Scan for the cell matching the given text and deliver its [X, Y] coordinate at center. 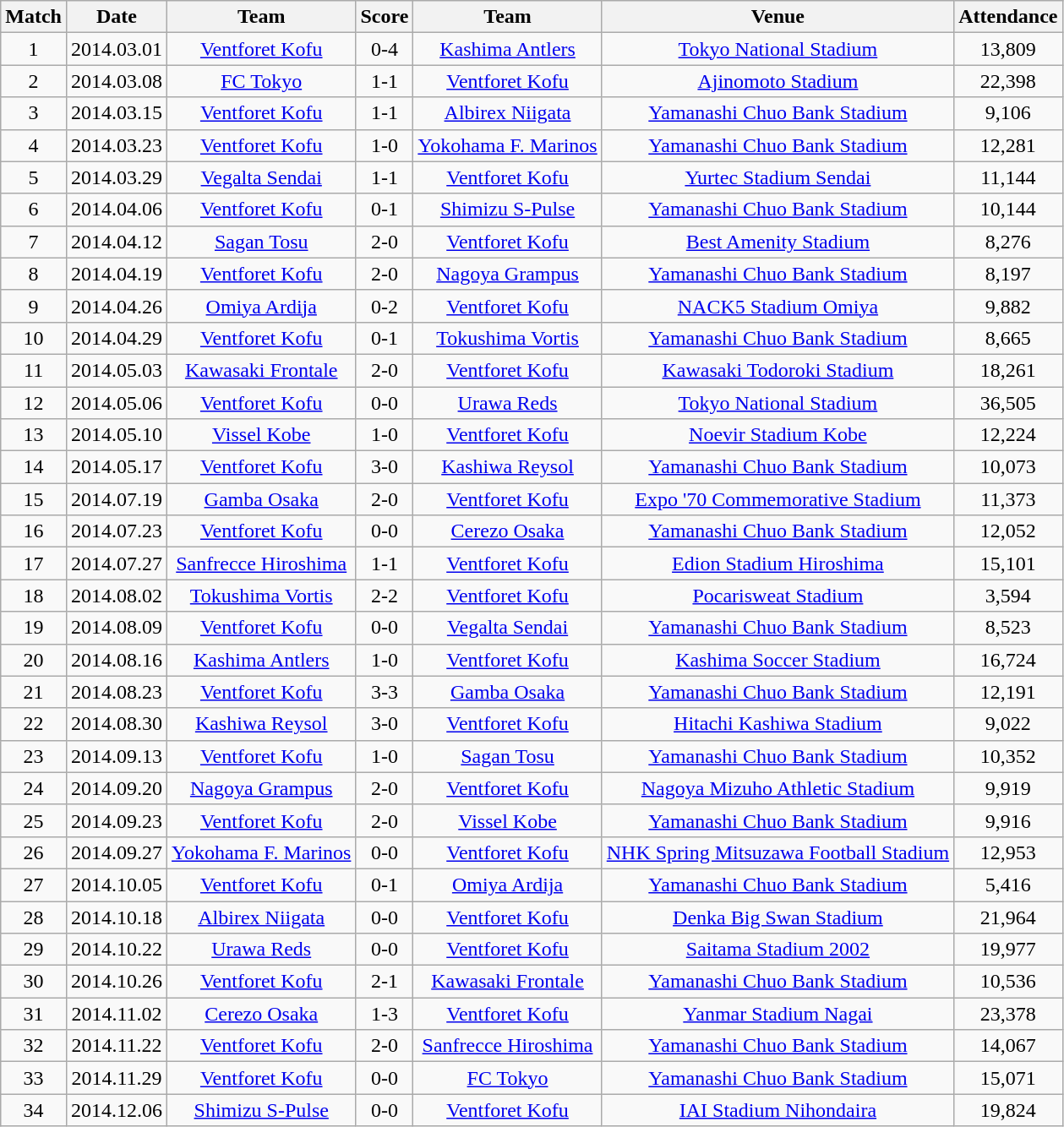
12,224 [1008, 435]
9,919 [1008, 788]
21 [34, 692]
19,824 [1008, 1110]
10,073 [1008, 467]
1-3 [385, 1014]
2014.03.23 [117, 145]
Venue [778, 17]
2014.08.02 [117, 596]
4 [34, 145]
14 [34, 467]
2014.04.26 [117, 306]
2014.05.17 [117, 467]
2014.08.30 [117, 724]
2014.04.19 [117, 274]
2014.03.01 [117, 49]
Match [34, 17]
1 [34, 49]
27 [34, 885]
2014.09.13 [117, 756]
22,398 [1008, 81]
23,378 [1008, 1014]
12,052 [1008, 531]
16 [34, 531]
5,416 [1008, 885]
10,352 [1008, 756]
32 [34, 1046]
3-3 [385, 692]
29 [34, 950]
2-1 [385, 982]
2014.08.09 [117, 628]
7 [34, 242]
10,144 [1008, 210]
8,665 [1008, 338]
15 [34, 499]
15,071 [1008, 1078]
Date [117, 17]
20 [34, 660]
2014.03.15 [117, 113]
22 [34, 724]
Hitachi Kashiwa Stadium [778, 724]
19,977 [1008, 950]
24 [34, 788]
2014.03.29 [117, 177]
2014.04.06 [117, 210]
Edion Stadium Hiroshima [778, 563]
9,106 [1008, 113]
28 [34, 917]
9,916 [1008, 820]
25 [34, 820]
2014.10.26 [117, 982]
6 [34, 210]
2014.07.27 [117, 563]
16,724 [1008, 660]
8,276 [1008, 242]
Best Amenity Stadium [778, 242]
18,261 [1008, 370]
2014.04.12 [117, 242]
2014.08.16 [117, 660]
2 [34, 81]
Score [385, 17]
10,536 [1008, 982]
2014.10.22 [117, 950]
2014.11.22 [117, 1046]
34 [34, 1110]
8,197 [1008, 274]
2014.10.05 [117, 885]
21,964 [1008, 917]
2014.05.10 [117, 435]
12,281 [1008, 145]
2014.11.29 [117, 1078]
17 [34, 563]
2014.05.06 [117, 403]
2014.09.20 [117, 788]
2014.07.23 [117, 531]
14,067 [1008, 1046]
3,594 [1008, 596]
Ajinomoto Stadium [778, 81]
Yurtec Stadium Sendai [778, 177]
10 [34, 338]
31 [34, 1014]
30 [34, 982]
8,523 [1008, 628]
9,882 [1008, 306]
12,191 [1008, 692]
2014.03.08 [117, 81]
Denka Big Swan Stadium [778, 917]
12 [34, 403]
Kawasaki Todoroki Stadium [778, 370]
NACK5 Stadium Omiya [778, 306]
5 [34, 177]
33 [34, 1078]
Noevir Stadium Kobe [778, 435]
2014.10.18 [117, 917]
13 [34, 435]
19 [34, 628]
Nagoya Mizuho Athletic Stadium [778, 788]
11,144 [1008, 177]
Attendance [1008, 17]
36,505 [1008, 403]
0-4 [385, 49]
23 [34, 756]
12,953 [1008, 852]
2014.09.27 [117, 852]
2014.08.23 [117, 692]
9 [34, 306]
Yanmar Stadium Nagai [778, 1014]
Pocarisweat Stadium [778, 596]
15,101 [1008, 563]
11 [34, 370]
8 [34, 274]
13,809 [1008, 49]
2014.11.02 [117, 1014]
IAI Stadium Nihondaira [778, 1110]
11,373 [1008, 499]
2014.07.19 [117, 499]
0-2 [385, 306]
9,022 [1008, 724]
2014.05.03 [117, 370]
2014.04.29 [117, 338]
Saitama Stadium 2002 [778, 950]
NHK Spring Mitsuzawa Football Stadium [778, 852]
3 [34, 113]
18 [34, 596]
26 [34, 852]
2-2 [385, 596]
Expo '70 Commemorative Stadium [778, 499]
2014.09.23 [117, 820]
2014.12.06 [117, 1110]
Kashima Soccer Stadium [778, 660]
